For the text-containing cell, return its midpoint in (X, Y) coordinate format. 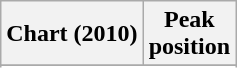
Chart (2010) (72, 34)
Peakposition (189, 34)
